Provide the (X, Y) coordinate of the cell's center where the given text is located.  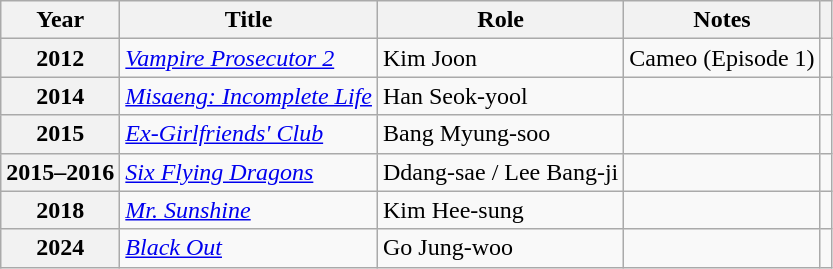
Black Out (249, 248)
Vampire Prosecutor 2 (249, 58)
Misaeng: Incomplete Life (249, 96)
Go Jung-woo (500, 248)
Six Flying Dragons (249, 172)
Mr. Sunshine (249, 210)
2015 (60, 134)
Bang Myung-soo (500, 134)
Kim Joon (500, 58)
2018 (60, 210)
Role (500, 20)
2012 (60, 58)
Year (60, 20)
2024 (60, 248)
2014 (60, 96)
2015–2016 (60, 172)
Ex-Girlfriends' Club (249, 134)
Notes (722, 20)
Ddang-sae / Lee Bang-ji (500, 172)
Han Seok-yool (500, 96)
Kim Hee-sung (500, 210)
Title (249, 20)
Cameo (Episode 1) (722, 58)
